Provide the [X, Y] coordinate of the cell's center where the given text is located.  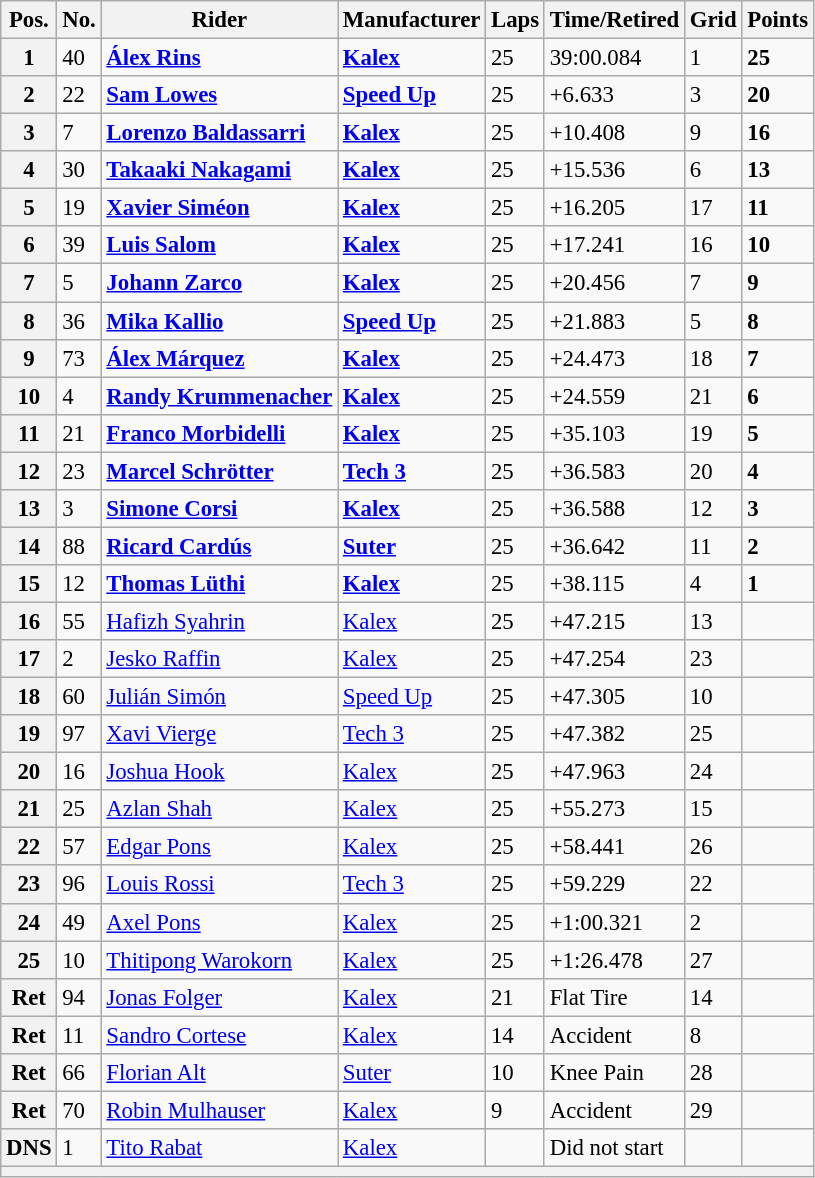
Sandro Cortese [220, 1035]
+36.583 [614, 471]
Xavier Siméon [220, 208]
+47.963 [614, 772]
+20.456 [614, 283]
Franco Morbidelli [220, 433]
Azlan Shah [220, 809]
Robin Mulhauser [220, 1110]
Florian Alt [220, 1073]
+6.633 [614, 95]
+47.215 [614, 621]
+55.273 [614, 809]
+24.559 [614, 396]
Grid [712, 20]
Sam Lowes [220, 95]
39 [79, 245]
Jesko Raffin [220, 659]
Axel Pons [220, 922]
+47.382 [614, 734]
+17.241 [614, 245]
29 [712, 1110]
Mika Kallio [220, 321]
Laps [516, 20]
Rider [220, 20]
Pos. [29, 20]
+59.229 [614, 885]
Álex Márquez [220, 358]
Hafizh Syahrin [220, 621]
+16.205 [614, 208]
Thitipong Warokorn [220, 960]
Ricard Cardús [220, 546]
Edgar Pons [220, 847]
60 [79, 697]
+47.305 [614, 697]
+58.441 [614, 847]
96 [79, 885]
30 [79, 170]
+47.254 [614, 659]
55 [79, 621]
Luis Salom [220, 245]
Knee Pain [614, 1073]
Louis Rossi [220, 885]
Simone Corsi [220, 509]
Joshua Hook [220, 772]
97 [79, 734]
Xavi Vierge [220, 734]
Manufacturer [412, 20]
+1:00.321 [614, 922]
Julián Simón [220, 697]
+1:26.478 [614, 960]
Flat Tire [614, 997]
Marcel Schrötter [220, 471]
Johann Zarco [220, 283]
+24.473 [614, 358]
Tito Rabat [220, 1148]
66 [79, 1073]
73 [79, 358]
40 [79, 58]
39:00.084 [614, 58]
Lorenzo Baldassarri [220, 133]
+38.115 [614, 584]
Jonas Folger [220, 997]
Randy Krummenacher [220, 396]
Takaaki Nakagami [220, 170]
Did not start [614, 1148]
70 [79, 1110]
Álex Rins [220, 58]
88 [79, 546]
+15.536 [614, 170]
No. [79, 20]
94 [79, 997]
DNS [29, 1148]
+36.588 [614, 509]
26 [712, 847]
57 [79, 847]
28 [712, 1073]
Points [778, 20]
+21.883 [614, 321]
+10.408 [614, 133]
+35.103 [614, 433]
Thomas Lüthi [220, 584]
49 [79, 922]
Time/Retired [614, 20]
36 [79, 321]
+36.642 [614, 546]
27 [712, 960]
